Extract the [x, y] coordinate from the center of the cell holding the provided text.  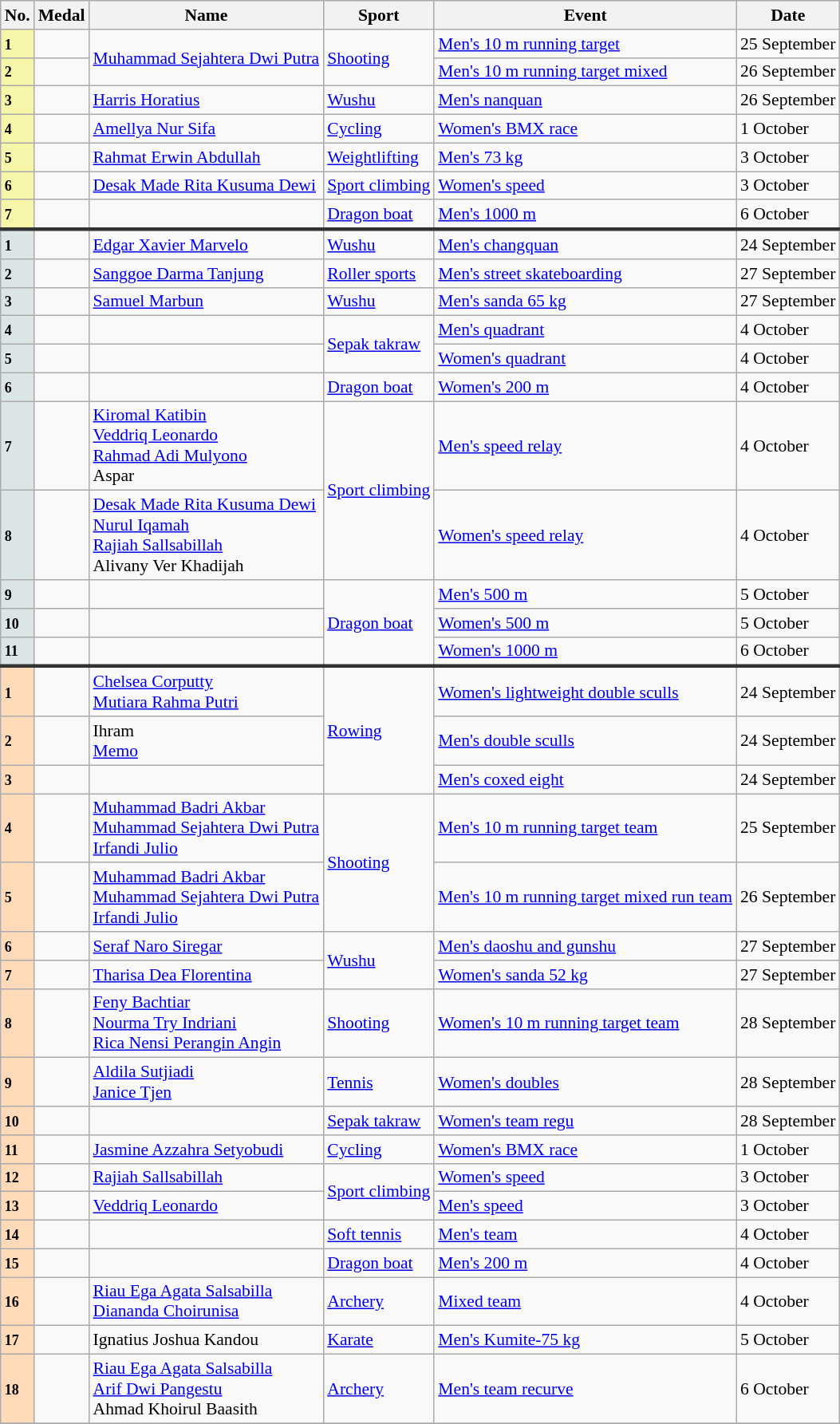
Jasmine Azzahra Setyobudi [207, 1150]
15 [18, 1263]
Amellya Nur Sifa [207, 129]
Women's doubles [586, 1082]
Women's 10 m running target team [586, 1023]
Ignatius Joshua Kandou [207, 1340]
Men's coxed eight [586, 779]
Women's quadrant [586, 359]
Women's speed relay [586, 535]
Rajiah Sallsabillah [207, 1177]
Sport [378, 15]
Samuel Marbun [207, 302]
Men's speed [586, 1206]
14 [18, 1235]
Chelsea CorputtyMutiara Rahma Putri [207, 692]
Men's 73 kg [586, 157]
Riau Ega Agata SalsabillaDiananda Choirunisa [207, 1302]
Women's 1000 m [586, 651]
No. [18, 15]
17 [18, 1340]
Women's 200 m [586, 387]
Veddriq Leonardo [207, 1206]
Men's speed relay [586, 446]
Desak Made Rita Kusuma Dewi [207, 186]
Men's team [586, 1235]
Men's quadrant [586, 330]
Sanggoe Darma Tanjung [207, 274]
Riau Ega Agata SalsabillaArif Dwi PangestuAhmad Khoirul Baasith [207, 1390]
Roller sports [378, 274]
Women's lightweight double sculls [586, 692]
Name [207, 15]
Men's nanquan [586, 101]
Women's team regu [586, 1121]
Men's 1000 m [586, 215]
Mixed team [586, 1302]
Men's double sculls [586, 740]
Tennis [378, 1082]
Muhammad Sejahtera Dwi Putra [207, 57]
Men's 500 m [586, 594]
Men's street skateboarding [586, 274]
Men's 10 m running target mixed run team [586, 898]
Karate [378, 1340]
Harris Horatius [207, 101]
Rowing [378, 731]
Women's 500 m [586, 623]
Men's team recurve [586, 1390]
Soft tennis [378, 1235]
Rahmat Erwin Abdullah [207, 157]
Desak Made Rita Kusuma DewiNurul IqamahRajiah SallsabillahAlivany Ver Khadijah [207, 535]
Medal [62, 15]
Date [788, 15]
Men's changquan [586, 244]
Men's 200 m [586, 1263]
Men's 10 m running target team [586, 828]
12 [18, 1177]
16 [18, 1302]
Seraf Naro Siregar [207, 946]
IhramMemo [207, 740]
Men's Kumite-75 kg [586, 1340]
Tharisa Dea Florentina [207, 975]
Men's 10 m running target [586, 44]
Weightlifting [378, 157]
Edgar Xavier Marvelo [207, 244]
Aldila SutjiadiJanice Tjen [207, 1082]
18 [18, 1390]
Men's 10 m running target mixed [586, 72]
Kiromal KatibinVeddriq LeonardoRahmad Adi MulyonoAspar [207, 446]
Feny BachtiarNourma Try IndrianiRica Nensi Perangin Angin [207, 1023]
Men's sanda 65 kg [586, 302]
13 [18, 1206]
Men's daoshu and gunshu [586, 946]
Event [586, 15]
Women's sanda 52 kg [586, 975]
